Determine the (X, Y) coordinate at the center of the cell enclosing the given text.  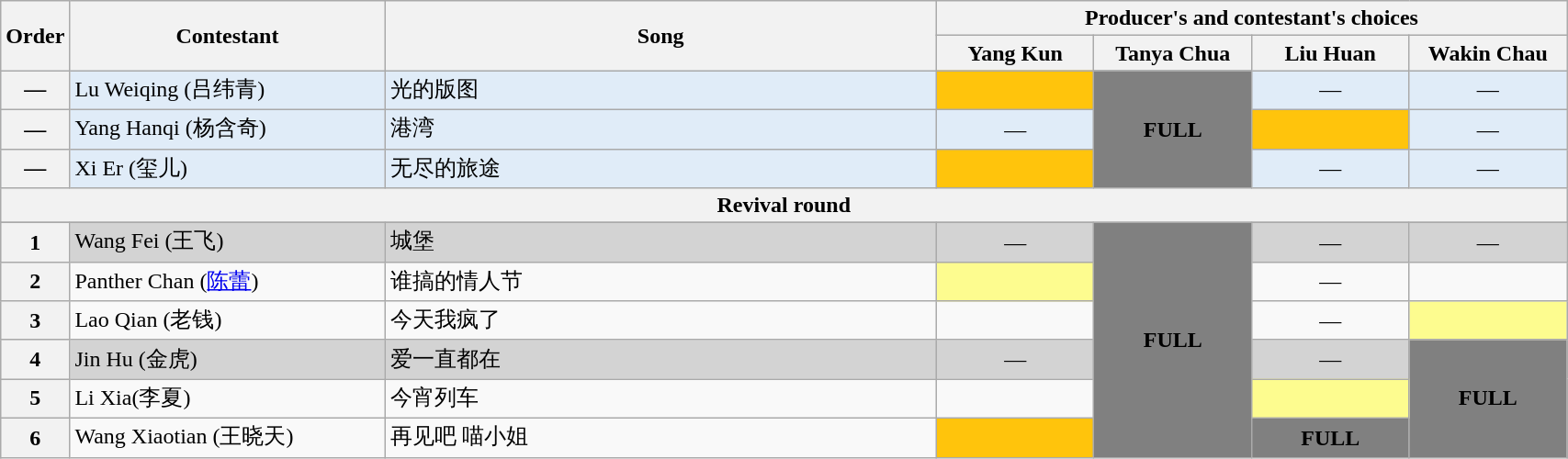
再见吧 喵小姐 (660, 437)
Song (660, 36)
光的版图 (660, 90)
1 (35, 242)
Order (35, 36)
爱一直都在 (660, 360)
Wang Fei (王飞) (228, 242)
Producer's and contestant's choices (1251, 18)
Lu Weiqing (吕纬青) (228, 90)
Xi Er (玺儿) (228, 169)
5 (35, 398)
Panther Chan (陈蕾) (228, 281)
谁搞的情人节 (660, 281)
4 (35, 360)
无尽的旅途 (660, 169)
Yang Kun (1015, 53)
港湾 (660, 129)
3 (35, 321)
Wang Xiaotian (王晓天) (228, 437)
2 (35, 281)
城堡 (660, 242)
6 (35, 437)
今宵列车 (660, 398)
Revival round (784, 206)
Yang Hanqi (杨含奇) (228, 129)
Jin Hu (金虎) (228, 360)
今天我疯了 (660, 321)
Wakin Chau (1488, 53)
Tanya Chua (1173, 53)
Contestant (228, 36)
Lao Qian (老钱) (228, 321)
Li Xia(李夏) (228, 398)
Liu Huan (1330, 53)
